Locate the cell with the specified text and output its (x, y) center coordinate. 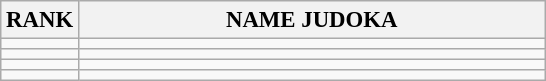
RANK (40, 20)
NAME JUDOKA (312, 20)
